Return (X, Y) of the center of cell containing provided text 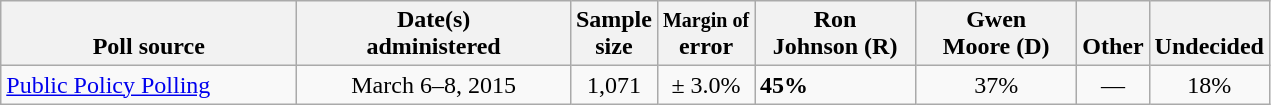
GwenMoore (D) (996, 34)
37% (996, 85)
45% (836, 85)
Poll source (149, 34)
— (1113, 85)
Public Policy Polling (149, 85)
18% (1209, 85)
± 3.0% (706, 85)
RonJohnson (R) (836, 34)
Margin oferror (706, 34)
1,071 (614, 85)
Undecided (1209, 34)
Date(s)administered (434, 34)
March 6–8, 2015 (434, 85)
Other (1113, 34)
Samplesize (614, 34)
